Detect which cell encompasses the target text, then output its (x, y) center coordinate. 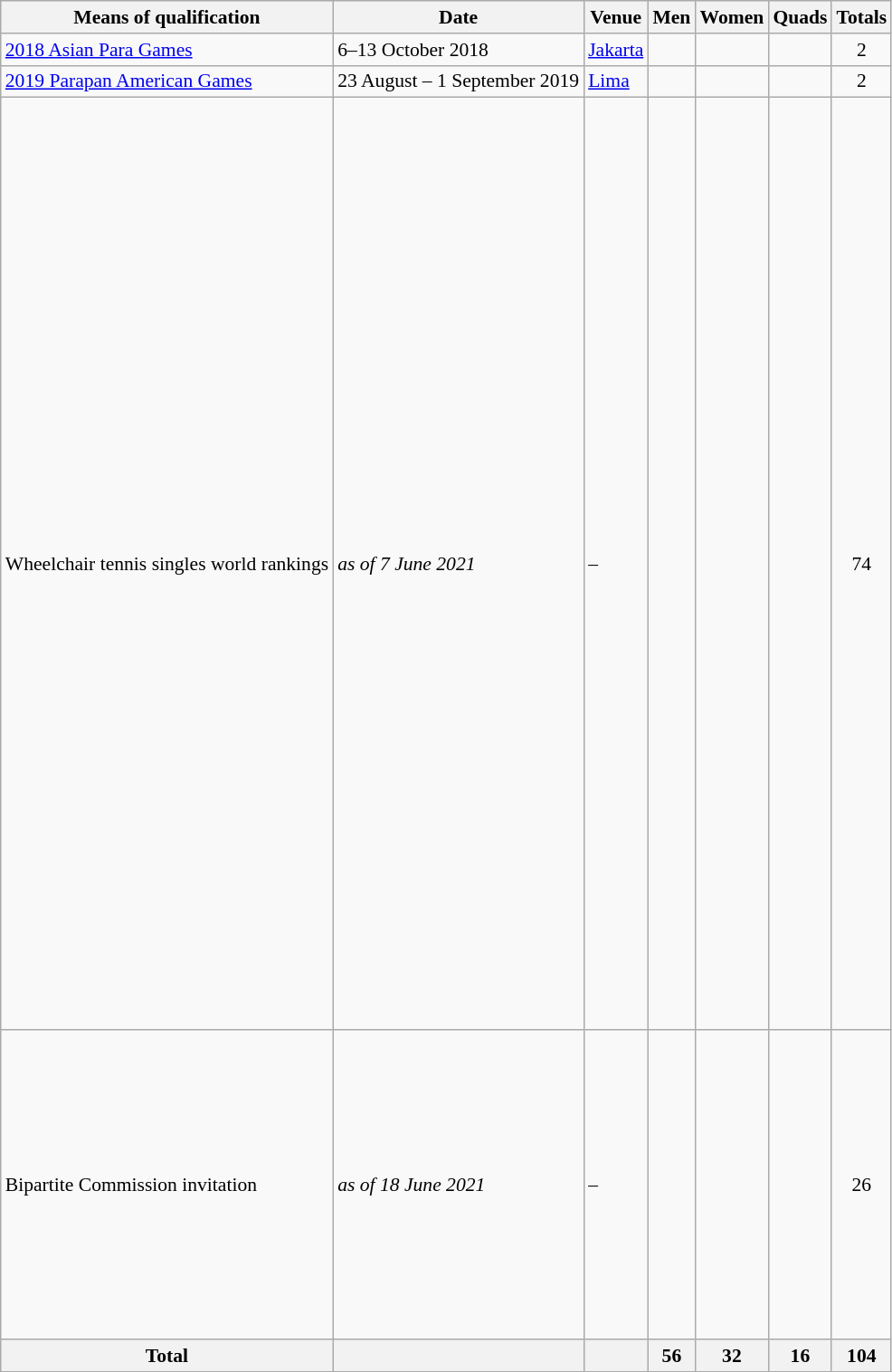
32 (731, 1356)
23 August – 1 September 2019 (458, 81)
Men (671, 17)
Totals (861, 17)
Venue (615, 17)
Women (731, 17)
Date (458, 17)
16 (800, 1356)
2018 Asian Para Games (166, 50)
as of 18 June 2021 (458, 1185)
Bipartite Commission invitation (166, 1185)
Quads (800, 17)
2019 Parapan American Games (166, 81)
as of 7 June 2021 (458, 564)
26 (861, 1185)
56 (671, 1356)
6–13 October 2018 (458, 50)
Jakarta (615, 50)
74 (861, 564)
104 (861, 1356)
Means of qualification (166, 17)
Total (166, 1356)
Wheelchair tennis singles world rankings (166, 564)
Lima (615, 81)
